Return (X, Y) of the center of cell containing provided text 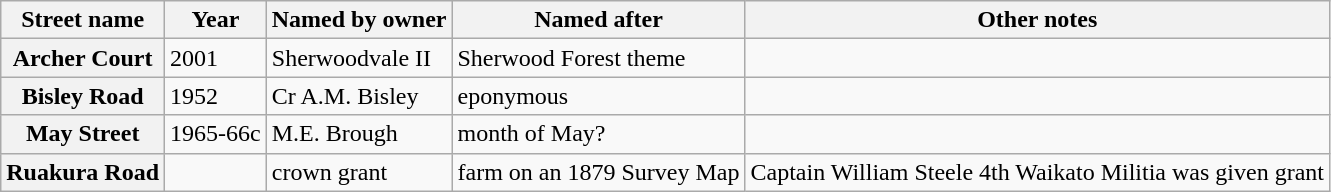
Named after (598, 20)
Street name (83, 20)
2001 (216, 58)
Year (216, 20)
month of May? (598, 134)
1952 (216, 96)
crown grant (359, 172)
1965-66c (216, 134)
Other notes (1038, 20)
Captain William Steele 4th Waikato Militia was given grant (1038, 172)
Archer Court (83, 58)
eponymous (598, 96)
M.E. Brough (359, 134)
Ruakura Road (83, 172)
Bisley Road (83, 96)
Cr A.M. Bisley (359, 96)
farm on an 1879 Survey Map (598, 172)
Sherwood Forest theme (598, 58)
Sherwoodvale II (359, 58)
Named by owner (359, 20)
May Street (83, 134)
